Output the (x, y) coordinate of the center of the cell containing the given text.  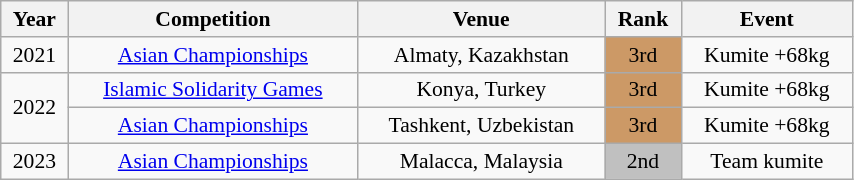
Event (766, 19)
2021 (34, 55)
Year (34, 19)
Malacca, Malaysia (482, 162)
Competition (213, 19)
Team kumite (766, 162)
2022 (34, 108)
Islamic Solidarity Games (213, 90)
2nd (643, 162)
2023 (34, 162)
Almaty, Kazakhstan (482, 55)
Rank (643, 19)
Tashkent, Uzbekistan (482, 126)
Venue (482, 19)
Konya, Turkey (482, 90)
